Pinpoint the cell where the given text exists, returning its [x, y] midpoint coordinate. 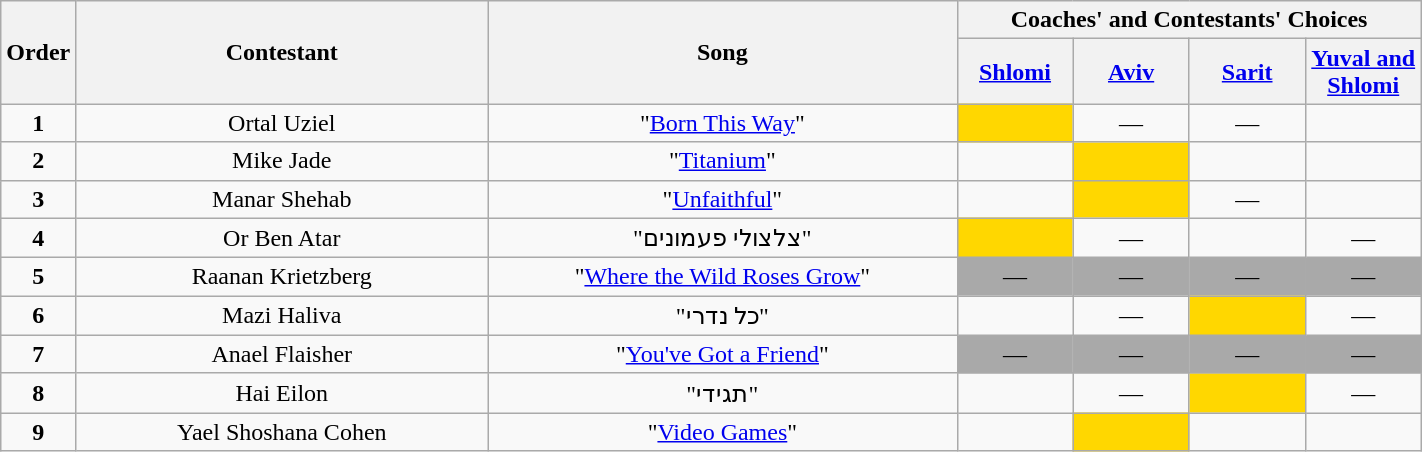
Manar Shehab [282, 199]
Sarit [1247, 72]
Shlomi [1015, 72]
"Titanium" [722, 161]
Ortal Uziel [282, 123]
"Unfaithful" [722, 199]
"כל נדרי" [722, 316]
6 [38, 316]
Aviv [1131, 72]
Hai Eilon [282, 393]
5 [38, 277]
9 [38, 432]
Mike Jade [282, 161]
Order [38, 52]
Mazi Haliva [282, 316]
Yael Shoshana Cohen [282, 432]
3 [38, 199]
"Born This Way" [722, 123]
"You've Got a Friend" [722, 354]
7 [38, 354]
Contestant [282, 52]
Song [722, 52]
Anael Flaisher [282, 354]
"Video Games" [722, 432]
2 [38, 161]
Coaches' and Contestants' Choices [1189, 20]
1 [38, 123]
"תגידי" [722, 393]
Yuval and Shlomi [1363, 72]
"Where the Wild Roses Grow" [722, 277]
Raanan Krietzberg [282, 277]
Or Ben Atar [282, 238]
"צלצולי פעמונים" [722, 238]
8 [38, 393]
4 [38, 238]
